Extract the [X, Y] coordinate from the center of the cell holding the provided text.  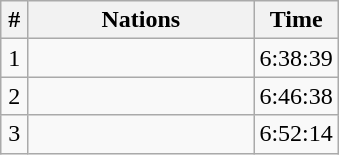
3 [14, 134]
6:46:38 [296, 96]
1 [14, 58]
6:52:14 [296, 134]
6:38:39 [296, 58]
Time [296, 20]
Nations [141, 20]
2 [14, 96]
# [14, 20]
